Return (X, Y) of the center of cell containing provided text 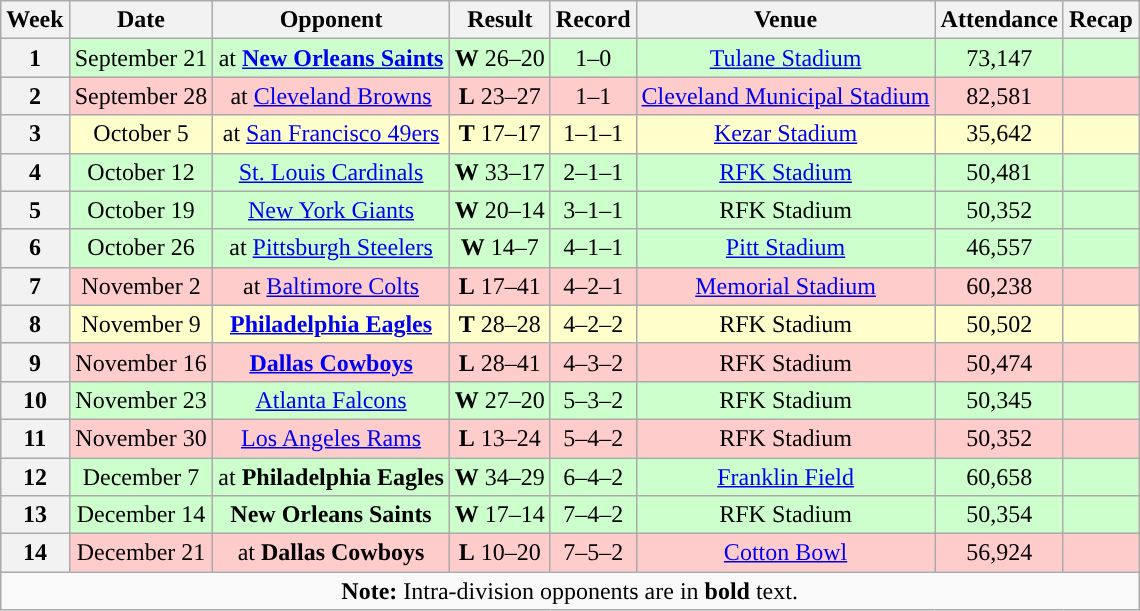
Result (500, 20)
5 (35, 210)
at San Francisco 49ers (331, 134)
Date (141, 20)
W 33–17 (500, 172)
September 28 (141, 96)
Recap (1100, 20)
October 5 (141, 134)
at Baltimore Colts (331, 286)
November 2 (141, 286)
W 27–20 (500, 400)
7 (35, 286)
60,238 (999, 286)
December 14 (141, 515)
Venue (786, 20)
L 23–27 (500, 96)
7–5–2 (593, 553)
November 23 (141, 400)
73,147 (999, 58)
5–3–2 (593, 400)
W 20–14 (500, 210)
W 14–7 (500, 248)
2–1–1 (593, 172)
Record (593, 20)
at Dallas Cowboys (331, 553)
14 (35, 553)
4 (35, 172)
Attendance (999, 20)
50,474 (999, 362)
50,502 (999, 324)
November 9 (141, 324)
at Pittsburgh Steelers (331, 248)
6–4–2 (593, 477)
L 10–20 (500, 553)
13 (35, 515)
Note: Intra-division opponents are in bold text. (570, 591)
1–1–1 (593, 134)
50,354 (999, 515)
L 28–41 (500, 362)
3–1–1 (593, 210)
December 21 (141, 553)
T 28–28 (500, 324)
Franklin Field (786, 477)
Pitt Stadium (786, 248)
60,658 (999, 477)
10 (35, 400)
3 (35, 134)
2 (35, 96)
5–4–2 (593, 438)
at Cleveland Browns (331, 96)
September 21 (141, 58)
50,481 (999, 172)
7–4–2 (593, 515)
1–0 (593, 58)
12 (35, 477)
Cleveland Municipal Stadium (786, 96)
New York Giants (331, 210)
Atlanta Falcons (331, 400)
8 (35, 324)
October 12 (141, 172)
9 (35, 362)
Memorial Stadium (786, 286)
56,924 (999, 553)
Opponent (331, 20)
1–1 (593, 96)
Week (35, 20)
L 13–24 (500, 438)
W 17–14 (500, 515)
6 (35, 248)
November 30 (141, 438)
Dallas Cowboys (331, 362)
Philadelphia Eagles (331, 324)
4–1–1 (593, 248)
October 26 (141, 248)
Tulane Stadium (786, 58)
at Philadelphia Eagles (331, 477)
New Orleans Saints (331, 515)
Los Angeles Rams (331, 438)
W 34–29 (500, 477)
December 7 (141, 477)
46,557 (999, 248)
Cotton Bowl (786, 553)
October 19 (141, 210)
11 (35, 438)
T 17–17 (500, 134)
November 16 (141, 362)
4–2–1 (593, 286)
50,345 (999, 400)
W 26–20 (500, 58)
Kezar Stadium (786, 134)
1 (35, 58)
L 17–41 (500, 286)
35,642 (999, 134)
St. Louis Cardinals (331, 172)
4–2–2 (593, 324)
at New Orleans Saints (331, 58)
4–3–2 (593, 362)
82,581 (999, 96)
